Determine the (X, Y) coordinate at the center of the cell enclosing the given text.  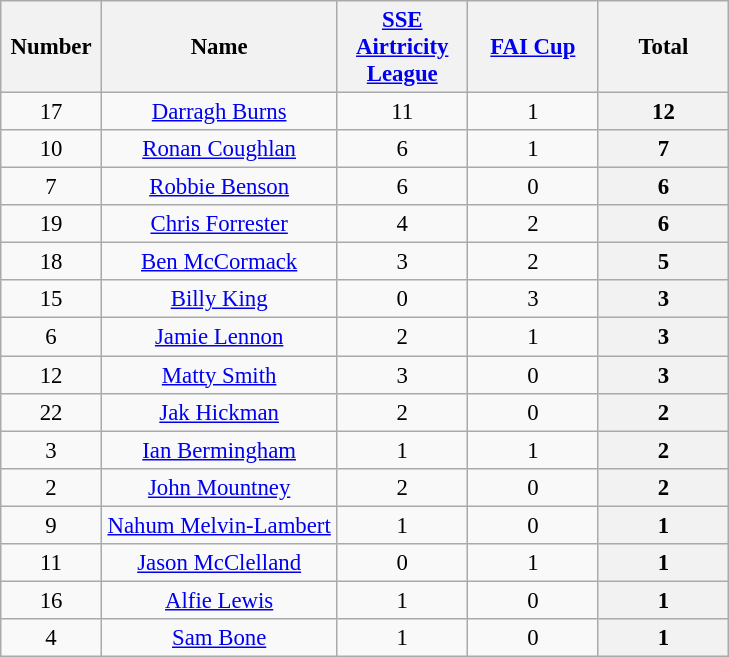
17 (52, 112)
Billy King (219, 299)
22 (52, 412)
Sam Bone (219, 638)
Chris Forrester (219, 224)
Ronan Coughlan (219, 149)
5 (664, 262)
Number (52, 47)
SSE Airtricity League (402, 47)
Nahum Melvin-Lambert (219, 525)
Matty Smith (219, 375)
Total (664, 47)
Name (219, 47)
John Mountney (219, 487)
18 (52, 262)
Ben McCormack (219, 262)
Jak Hickman (219, 412)
FAI Cup (534, 47)
Jamie Lennon (219, 337)
9 (52, 525)
Ian Bermingham (219, 450)
Robbie Benson (219, 187)
16 (52, 600)
10 (52, 149)
Darragh Burns (219, 112)
Jason McClelland (219, 563)
19 (52, 224)
15 (52, 299)
Alfie Lewis (219, 600)
